From the cell containing the given text, extract its center point as [x, y] coordinate. 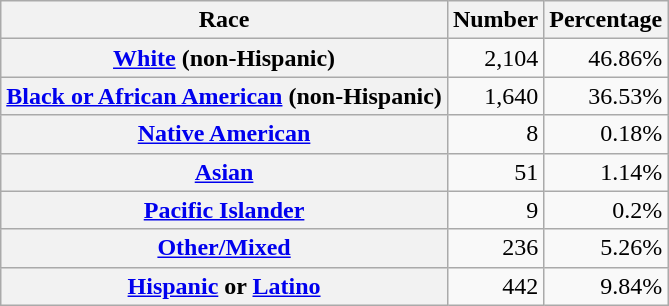
36.53% [606, 96]
Other/Mixed [224, 248]
51 [495, 172]
9 [495, 210]
Pacific Islander [224, 210]
9.84% [606, 286]
Race [224, 20]
White (non-Hispanic) [224, 58]
2,104 [495, 58]
Percentage [606, 20]
Number [495, 20]
1.14% [606, 172]
0.18% [606, 134]
Black or African American (non-Hispanic) [224, 96]
5.26% [606, 248]
442 [495, 286]
Native American [224, 134]
1,640 [495, 96]
46.86% [606, 58]
0.2% [606, 210]
236 [495, 248]
8 [495, 134]
Asian [224, 172]
Hispanic or Latino [224, 286]
